Detect which cell encompasses the target text, then output its [x, y] center coordinate. 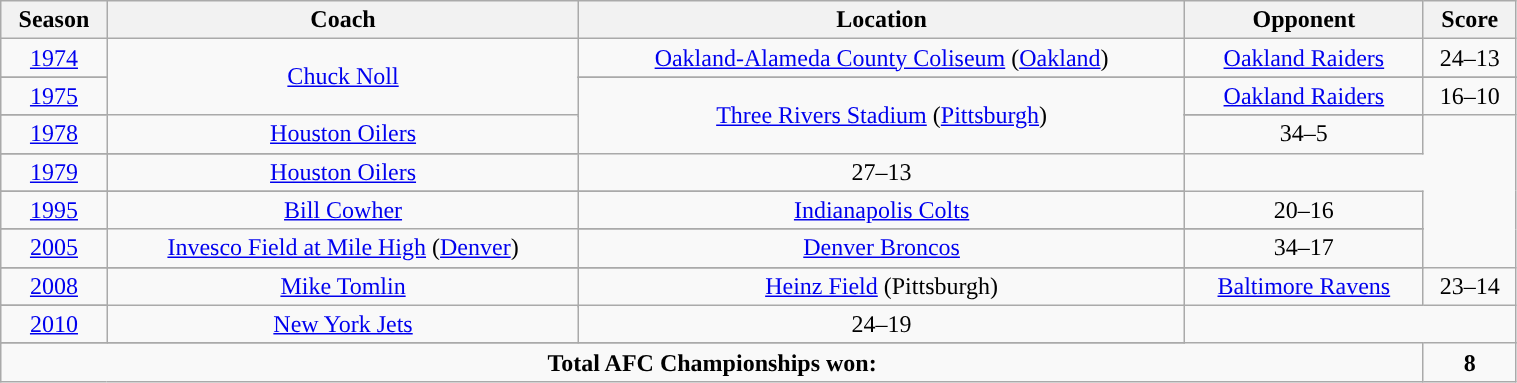
Chuck Noll [343, 77]
24–13 [1470, 58]
2008 [54, 286]
24–19 [882, 324]
34–5 [1304, 134]
Denver Broncos [882, 248]
Mike Tomlin [343, 286]
Heinz Field (Pittsburgh) [882, 286]
1978 [54, 134]
34–17 [1304, 248]
1995 [54, 210]
1979 [54, 172]
Invesco Field at Mile High (Denver) [343, 248]
16–10 [1470, 96]
Oakland-Alameda County Coliseum (Oakland) [882, 58]
Coach [343, 20]
Three Rivers Stadium (Pittsburgh) [882, 115]
Score [1470, 20]
20–16 [1304, 210]
Baltimore Ravens [1304, 286]
1974 [54, 58]
8 [1470, 362]
2005 [54, 248]
New York Jets [343, 324]
27–13 [882, 172]
Indianapolis Colts [882, 210]
1975 [54, 96]
Location [882, 20]
Total AFC Championships won: [712, 362]
Season [54, 20]
Opponent [1304, 20]
Bill Cowher [343, 210]
23–14 [1470, 286]
2010 [54, 324]
